For the text-containing cell, return its midpoint in (X, Y) coordinate format. 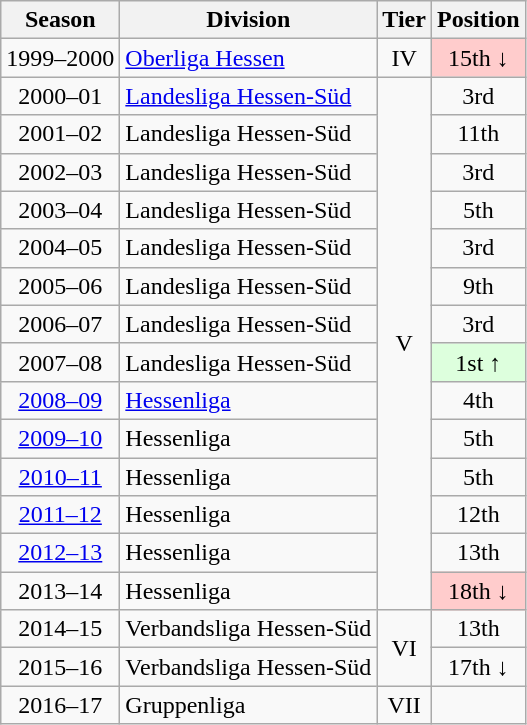
1999–2000 (60, 58)
V (404, 344)
2008–09 (60, 400)
2009–10 (60, 438)
18th ↓ (478, 591)
12th (478, 515)
2004–05 (60, 248)
Oberliga Hessen (248, 58)
2011–12 (60, 515)
2012–13 (60, 553)
9th (478, 286)
2013–14 (60, 591)
2014–15 (60, 629)
Gruppenliga (248, 705)
2016–17 (60, 705)
4th (478, 400)
Position (478, 20)
17th ↓ (478, 667)
IV (404, 58)
2001–02 (60, 134)
2010–11 (60, 477)
VII (404, 705)
11th (478, 134)
Tier (404, 20)
2002–03 (60, 172)
2003–04 (60, 210)
2000–01 (60, 96)
VI (404, 648)
2015–16 (60, 667)
2007–08 (60, 362)
2005–06 (60, 286)
Division (248, 20)
1st ↑ (478, 362)
Season (60, 20)
2006–07 (60, 324)
15th ↓ (478, 58)
